Provide the [X, Y] coordinate of the cell's center where the given text is located.  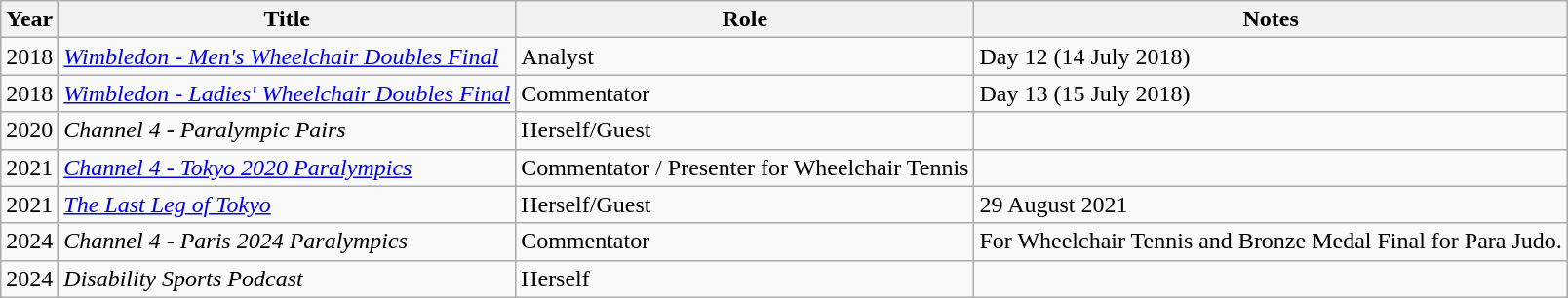
Herself [745, 279]
Analyst [745, 56]
Role [745, 19]
2020 [29, 130]
Day 13 (15 July 2018) [1271, 93]
For Wheelchair Tennis and Bronze Medal Final for Para Judo. [1271, 242]
29 August 2021 [1271, 205]
Day 12 (14 July 2018) [1271, 56]
Wimbledon - Ladies' Wheelchair Doubles Final [287, 93]
Channel 4 - Paris 2024 Paralympics [287, 242]
Commentator / Presenter for Wheelchair Tennis [745, 168]
Disability Sports Podcast [287, 279]
Title [287, 19]
Channel 4 - Paralympic Pairs [287, 130]
Channel 4 - Tokyo 2020 Paralympics [287, 168]
Notes [1271, 19]
Year [29, 19]
The Last Leg of Tokyo [287, 205]
Wimbledon - Men's Wheelchair Doubles Final [287, 56]
